Identify which cell holds the provided text, then report its (x, y) central coordinate. 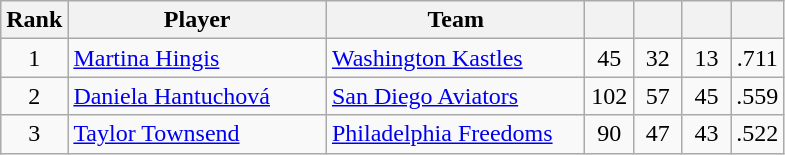
90 (610, 134)
32 (658, 58)
2 (34, 96)
Rank (34, 20)
.559 (758, 96)
Team (456, 20)
Martina Hingis (198, 58)
Daniela Hantuchová (198, 96)
3 (34, 134)
1 (34, 58)
57 (658, 96)
43 (706, 134)
San Diego Aviators (456, 96)
13 (706, 58)
.711 (758, 58)
Philadelphia Freedoms (456, 134)
Player (198, 20)
Taylor Townsend (198, 134)
Washington Kastles (456, 58)
102 (610, 96)
.522 (758, 134)
47 (658, 134)
